Capture the cell that displays the provided text and extract its [x, y] central coordinate. 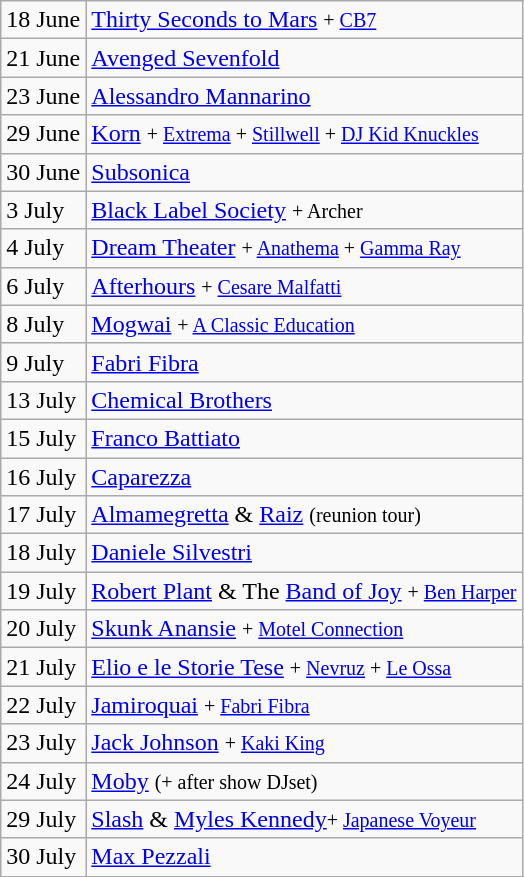
Almamegretta & Raiz (reunion tour) [304, 515]
Alessandro Mannarino [304, 96]
Korn + Extrema + Stillwell + DJ Kid Knuckles [304, 134]
18 July [44, 553]
Jamiroquai + Fabri Fibra [304, 705]
Max Pezzali [304, 857]
Chemical Brothers [304, 400]
9 July [44, 362]
8 July [44, 324]
23 June [44, 96]
20 July [44, 629]
30 June [44, 172]
22 July [44, 705]
23 July [44, 743]
13 July [44, 400]
4 July [44, 248]
15 July [44, 438]
29 June [44, 134]
Avenged Sevenfold [304, 58]
Thirty Seconds to Mars + CB7 [304, 20]
Daniele Silvestri [304, 553]
Mogwai + A Classic Education [304, 324]
Slash & Myles Kennedy+ Japanese Voyeur [304, 819]
Dream Theater + Anathema + Gamma Ray [304, 248]
Robert Plant & The Band of Joy + Ben Harper [304, 591]
Caparezza [304, 477]
21 June [44, 58]
16 July [44, 477]
6 July [44, 286]
Afterhours + Cesare Malfatti [304, 286]
Fabri Fibra [304, 362]
29 July [44, 819]
3 July [44, 210]
24 July [44, 781]
Franco Battiato [304, 438]
21 July [44, 667]
Elio e le Storie Tese + Nevruz + Le Ossa [304, 667]
Black Label Society + Archer [304, 210]
Skunk Anansie + Motel Connection [304, 629]
17 July [44, 515]
Moby (+ after show DJset) [304, 781]
Subsonica [304, 172]
18 June [44, 20]
Jack Johnson + Kaki King [304, 743]
30 July [44, 857]
19 July [44, 591]
